Locate the cell with the specified text and output its [x, y] center coordinate. 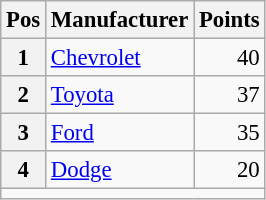
Toyota [120, 95]
1 [24, 58]
Dodge [120, 170]
20 [230, 170]
2 [24, 95]
40 [230, 58]
Chevrolet [120, 58]
3 [24, 133]
Pos [24, 20]
4 [24, 170]
35 [230, 133]
37 [230, 95]
Points [230, 20]
Manufacturer [120, 20]
Ford [120, 133]
